Scan for the cell matching the given text and deliver its (X, Y) coordinate at center. 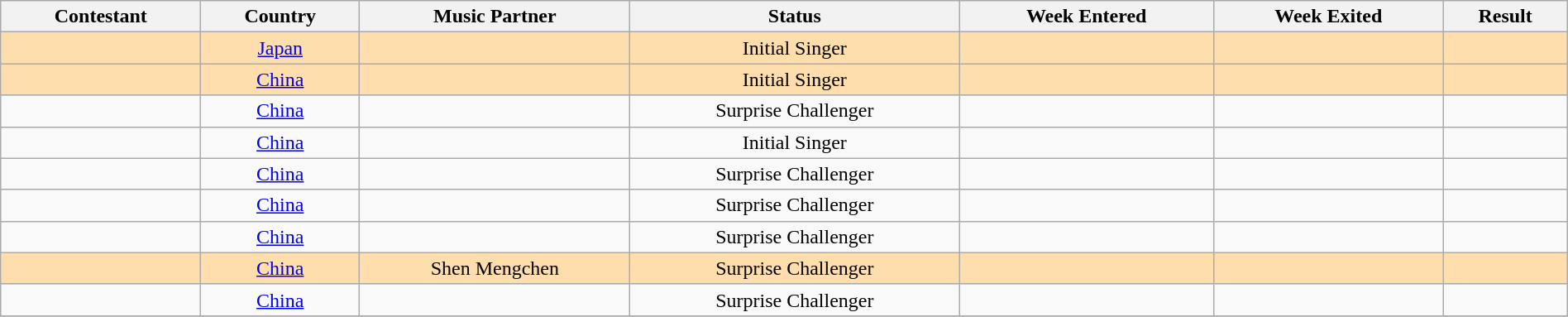
Contestant (101, 17)
Country (280, 17)
Music Partner (495, 17)
Week Exited (1328, 17)
Week Entered (1087, 17)
Shen Mengchen (495, 268)
Result (1505, 17)
Status (795, 17)
Japan (280, 48)
